Detect which cell encompasses the target text, then output its [x, y] center coordinate. 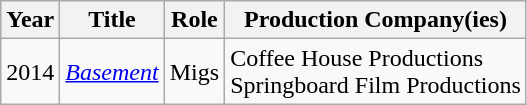
Migs [194, 72]
Coffee House ProductionsSpringboard Film Productions [376, 72]
Role [194, 20]
Production Company(ies) [376, 20]
Basement [112, 72]
2014 [30, 72]
Title [112, 20]
Year [30, 20]
